Output the [x, y] coordinate of the center of the cell containing the given text.  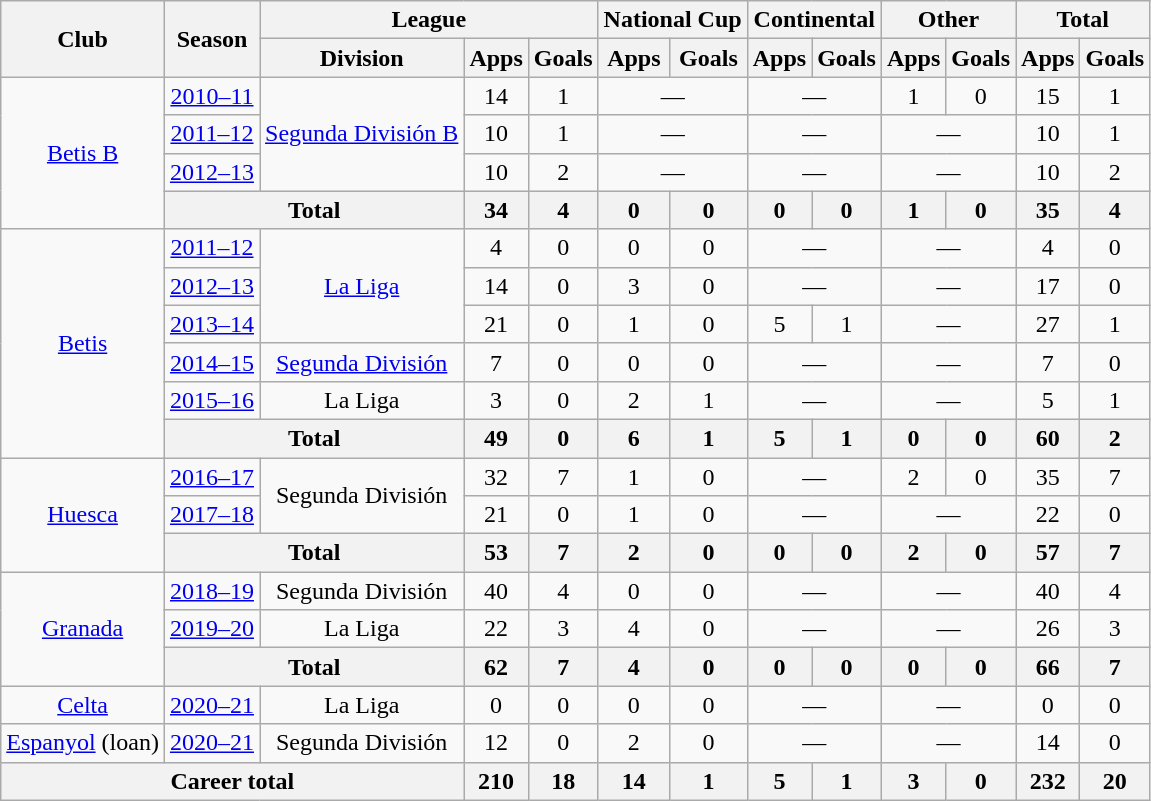
2018–19 [212, 591]
Segunda División B [362, 134]
15 [1048, 96]
Celta [83, 705]
Granada [83, 629]
12 [496, 743]
League [430, 20]
Other [948, 20]
Career total [232, 781]
232 [1048, 781]
Espanyol (loan) [83, 743]
2019–20 [212, 629]
Betis [83, 343]
49 [496, 438]
53 [496, 553]
34 [496, 210]
Club [83, 39]
20 [1115, 781]
17 [1048, 286]
2015–16 [212, 400]
Continental [814, 20]
2010–11 [212, 96]
62 [496, 667]
Season [212, 39]
2016–17 [212, 477]
Betis B [83, 153]
210 [496, 781]
2014–15 [212, 362]
57 [1048, 553]
27 [1048, 324]
60 [1048, 438]
2017–18 [212, 515]
Huesca [83, 515]
2013–14 [212, 324]
National Cup [672, 20]
66 [1048, 667]
18 [563, 781]
6 [634, 438]
32 [496, 477]
26 [1048, 629]
Division [362, 58]
